From the cell containing the given text, extract its center point as (X, Y) coordinate. 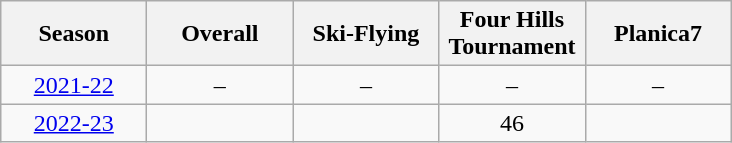
Four HillsTournament (512, 34)
Overall (220, 34)
46 (512, 123)
2021-22 (74, 85)
Ski-Flying (366, 34)
2022-23 (74, 123)
Season (74, 34)
Planica7 (658, 34)
